From the cell containing the given text, extract its center point as (X, Y) coordinate. 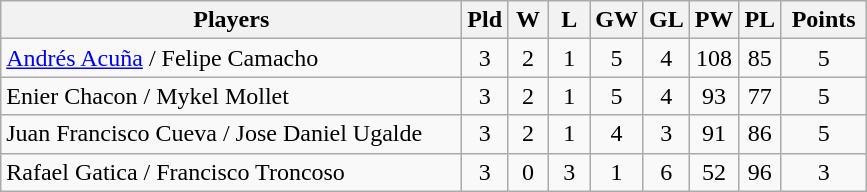
GW (617, 20)
Points (824, 20)
91 (714, 134)
6 (666, 172)
86 (760, 134)
96 (760, 172)
Enier Chacon / Mykel Mollet (232, 96)
Players (232, 20)
77 (760, 96)
PW (714, 20)
Rafael Gatica / Francisco Troncoso (232, 172)
GL (666, 20)
0 (528, 172)
Pld (485, 20)
Andrés Acuña / Felipe Camacho (232, 58)
52 (714, 172)
Juan Francisco Cueva / Jose Daniel Ugalde (232, 134)
PL (760, 20)
93 (714, 96)
W (528, 20)
L (570, 20)
108 (714, 58)
85 (760, 58)
